Pinpoint the cell where the given text exists, returning its [x, y] midpoint coordinate. 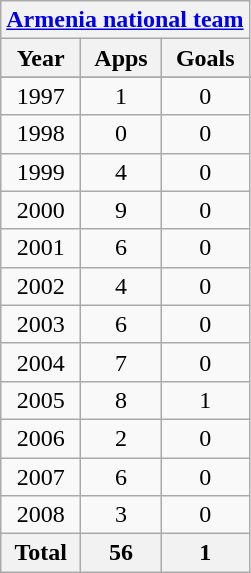
7 [122, 362]
Goals [205, 58]
2002 [41, 286]
Armenia national team [125, 20]
2006 [41, 438]
56 [122, 553]
1998 [41, 134]
1997 [41, 96]
2003 [41, 324]
9 [122, 210]
2001 [41, 248]
2007 [41, 477]
2004 [41, 362]
8 [122, 400]
Apps [122, 58]
1999 [41, 172]
3 [122, 515]
Year [41, 58]
2 [122, 438]
Total [41, 553]
2008 [41, 515]
2005 [41, 400]
2000 [41, 210]
